Output the [x, y] coordinate of the center of the cell containing the given text.  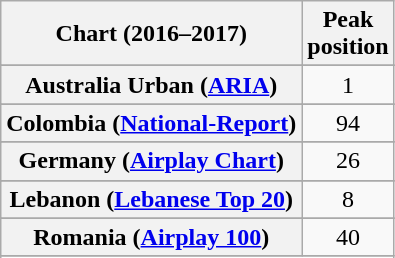
8 [348, 199]
40 [348, 237]
Chart (2016–2017) [152, 34]
Romania (Airplay 100) [152, 237]
Germany (Airplay Chart) [152, 161]
Colombia (National-Report) [152, 123]
Peakposition [348, 34]
Australia Urban (ARIA) [152, 85]
26 [348, 161]
Lebanon (Lebanese Top 20) [152, 199]
1 [348, 85]
94 [348, 123]
